For the text-containing cell, return its midpoint in [x, y] coordinate format. 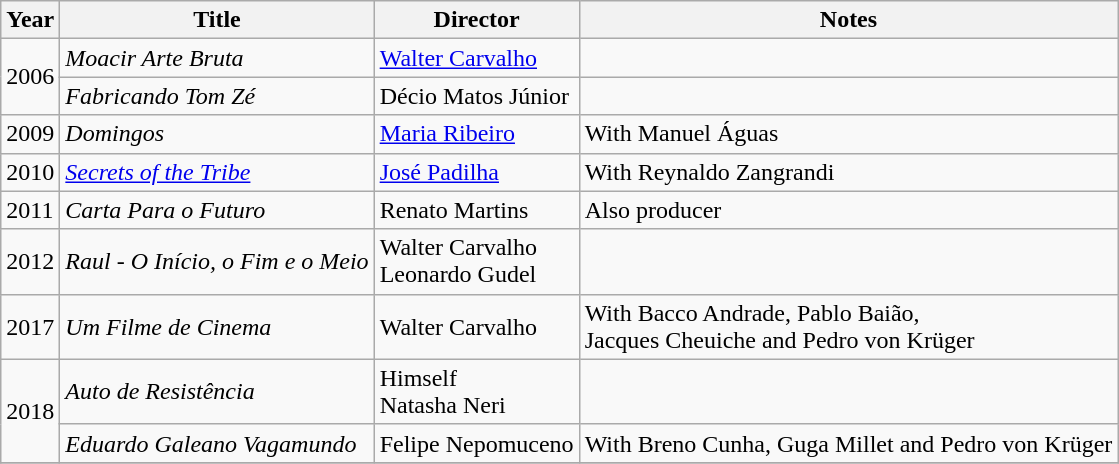
Renato Martins [476, 210]
2017 [30, 326]
With Breno Cunha, Guga Millet and Pedro von Krüger [848, 443]
Notes [848, 20]
Um Filme de Cinema [217, 326]
Auto de Resistência [217, 392]
Walter CarvalhoLeonardo Gudel [476, 262]
Year [30, 20]
Décio Matos Júnior [476, 96]
HimselfNatasha Neri [476, 392]
Fabricando Tom Zé [217, 96]
Also producer [848, 210]
2012 [30, 262]
Raul - O Início, o Fim e o Meio [217, 262]
José Padilha [476, 172]
Title [217, 20]
2009 [30, 134]
2010 [30, 172]
Secrets of the Tribe [217, 172]
With Manuel Águas [848, 134]
Director [476, 20]
Felipe Nepomuceno [476, 443]
Moacir Arte Bruta [217, 58]
With Reynaldo Zangrandi [848, 172]
Carta Para o Futuro [217, 210]
Domingos [217, 134]
Eduardo Galeano Vagamundo [217, 443]
2006 [30, 77]
2018 [30, 410]
With Bacco Andrade, Pablo Baião,Jacques Cheuiche and Pedro von Krüger [848, 326]
2011 [30, 210]
Maria Ribeiro [476, 134]
